Scan for the cell matching the given text and deliver its (X, Y) coordinate at center. 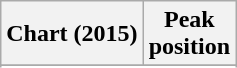
Chart (2015) (72, 34)
Peakposition (189, 34)
